Capture the cell that displays the provided text and extract its (X, Y) central coordinate. 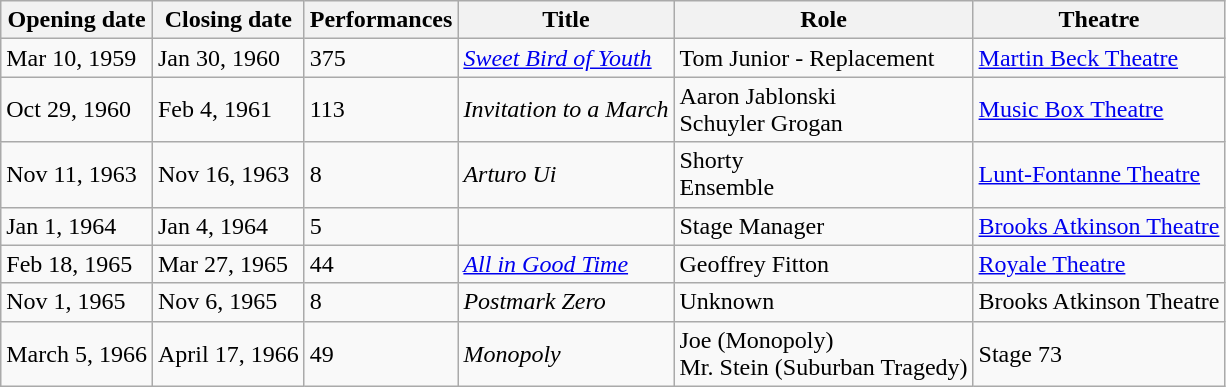
Sweet Bird of Youth (566, 58)
Monopoly (566, 354)
Theatre (1099, 20)
Nov 16, 1963 (228, 174)
Martin Beck Theatre (1099, 58)
44 (381, 264)
113 (381, 110)
Postmark Zero (566, 302)
Feb 18, 1965 (77, 264)
Nov 1, 1965 (77, 302)
Jan 4, 1964 (228, 226)
Performances (381, 20)
Mar 10, 1959 (77, 58)
Arturo Ui (566, 174)
Feb 4, 1961 (228, 110)
Lunt-Fontanne Theatre (1099, 174)
Tom Junior - Replacement (824, 58)
Music Box Theatre (1099, 110)
March 5, 1966 (77, 354)
Nov 6, 1965 (228, 302)
Geoffrey Fitton (824, 264)
Joe (Monopoly)Mr. Stein (Suburban Tragedy) (824, 354)
Mar 27, 1965 (228, 264)
Title (566, 20)
Aaron JablonskiSchuyler Grogan (824, 110)
Role (824, 20)
All in Good Time (566, 264)
Jan 30, 1960 (228, 58)
Opening date (77, 20)
Nov 11, 1963 (77, 174)
Oct 29, 1960 (77, 110)
Invitation to a March (566, 110)
April 17, 1966 (228, 354)
Jan 1, 1964 (77, 226)
5 (381, 226)
Stage Manager (824, 226)
Royale Theatre (1099, 264)
Unknown (824, 302)
49 (381, 354)
Shorty Ensemble (824, 174)
375 (381, 58)
Closing date (228, 20)
Stage 73 (1099, 354)
